Scan for the cell matching the given text and deliver its (X, Y) coordinate at center. 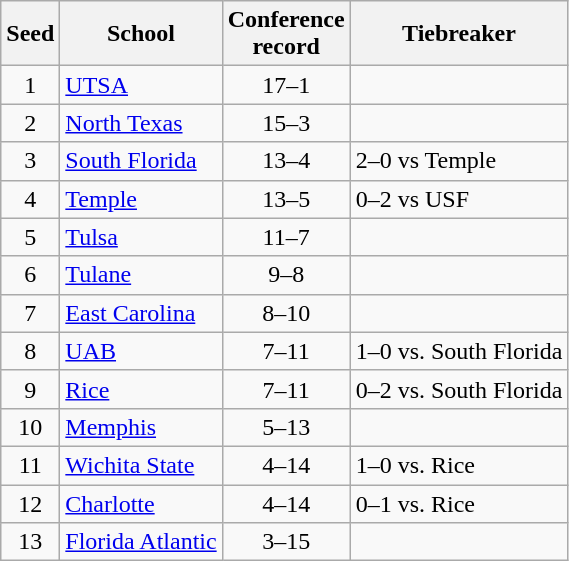
Conferencerecord (286, 34)
Temple (141, 199)
0–1 vs. Rice (459, 503)
8 (30, 351)
East Carolina (141, 313)
6 (30, 275)
1–0 vs. Rice (459, 465)
Florida Atlantic (141, 542)
Memphis (141, 427)
4 (30, 199)
8–10 (286, 313)
0–2 vs USF (459, 199)
11 (30, 465)
12 (30, 503)
UAB (141, 351)
1 (30, 85)
South Florida (141, 161)
Rice (141, 389)
17–1 (286, 85)
Tiebreaker (459, 34)
2 (30, 123)
13–5 (286, 199)
3–15 (286, 542)
5 (30, 237)
2–0 vs Temple (459, 161)
UTSA (141, 85)
11–7 (286, 237)
10 (30, 427)
3 (30, 161)
9 (30, 389)
Charlotte (141, 503)
13 (30, 542)
13–4 (286, 161)
9–8 (286, 275)
5–13 (286, 427)
North Texas (141, 123)
School (141, 34)
Seed (30, 34)
Tulsa (141, 237)
0–2 vs. South Florida (459, 389)
Tulane (141, 275)
1–0 vs. South Florida (459, 351)
15–3 (286, 123)
Wichita State (141, 465)
7 (30, 313)
